Return the [X, Y] coordinate for the center point of the cell that contains the specified text.  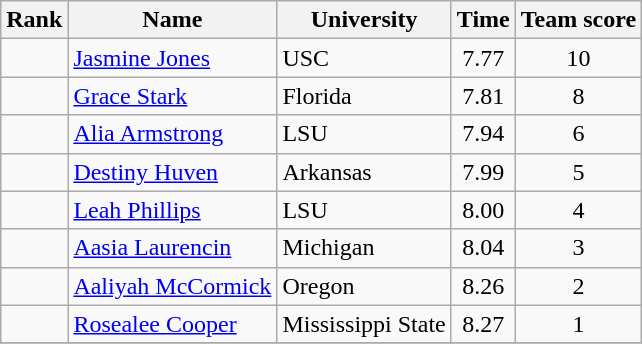
7.94 [483, 134]
Florida [364, 96]
Aasia Laurencin [172, 248]
1 [578, 324]
2 [578, 286]
Oregon [364, 286]
7.81 [483, 96]
7.99 [483, 172]
Time [483, 20]
8.00 [483, 210]
Aaliyah McCormick [172, 286]
3 [578, 248]
8 [578, 96]
Destiny Huven [172, 172]
8.27 [483, 324]
Alia Armstrong [172, 134]
Team score [578, 20]
7.77 [483, 58]
Michigan [364, 248]
10 [578, 58]
5 [578, 172]
Leah Phillips [172, 210]
4 [578, 210]
USC [364, 58]
Rosealee Cooper [172, 324]
Name [172, 20]
Mississippi State [364, 324]
Arkansas [364, 172]
University [364, 20]
Rank [34, 20]
Jasmine Jones [172, 58]
6 [578, 134]
Grace Stark [172, 96]
8.26 [483, 286]
8.04 [483, 248]
